From the cell containing the given text, extract its center point as [X, Y] coordinate. 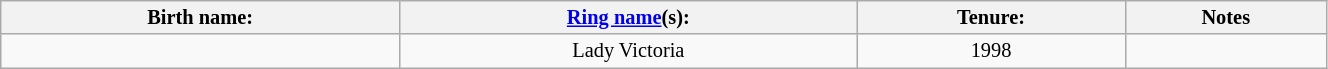
Birth name: [200, 17]
Ring name(s): [629, 17]
Lady Victoria [629, 51]
Notes [1226, 17]
1998 [991, 51]
Tenure: [991, 17]
